For the text-containing cell, return its midpoint in (x, y) coordinate format. 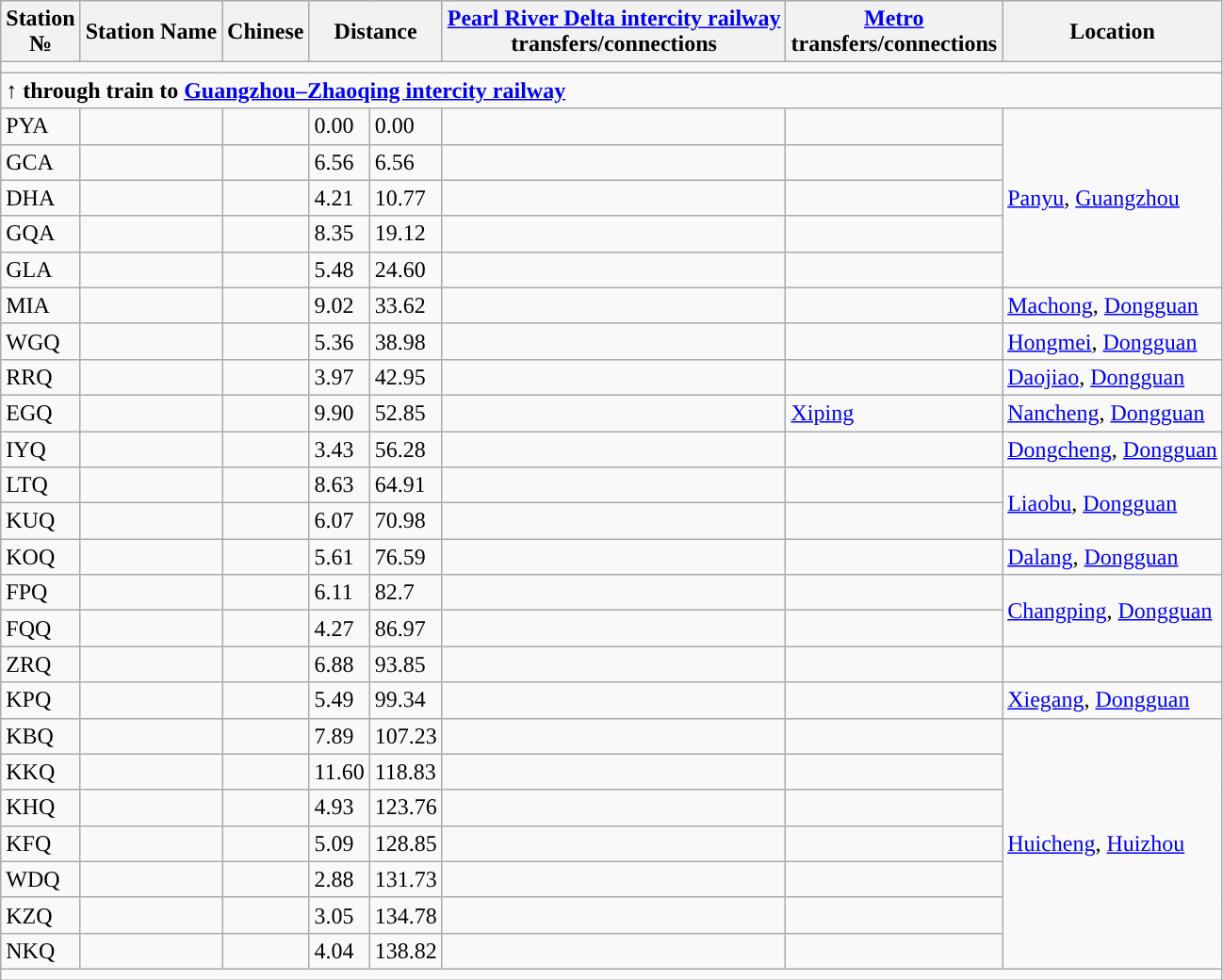
33.62 (405, 305)
76.59 (405, 557)
Station Name (151, 32)
Metrotransfers/connections (894, 32)
KHQ (41, 808)
3.05 (339, 915)
KUQ (41, 521)
WDQ (41, 879)
4.21 (339, 198)
KKQ (41, 772)
131.73 (405, 879)
Location (1113, 32)
Huicheng, Huizhou (1113, 843)
KOQ (41, 557)
8.35 (339, 234)
107.23 (405, 736)
Daojiao, Dongguan (1113, 377)
Pearl River Delta intercity railway transfers/connections (614, 32)
56.28 (405, 449)
86.97 (405, 629)
3.43 (339, 449)
DHA (41, 198)
KBQ (41, 736)
GCA (41, 162)
Distance (375, 32)
99.34 (405, 700)
6.07 (339, 521)
5.48 (339, 269)
GLA (41, 269)
5.49 (339, 700)
24.60 (405, 269)
PYA (41, 126)
9.90 (339, 413)
↑ through train to Guangzhou–Zhaoqing intercity railway (612, 90)
4.04 (339, 951)
Dongcheng, Dongguan (1113, 449)
Machong, Dongguan (1113, 305)
FPQ (41, 593)
11.60 (339, 772)
6.11 (339, 593)
38.98 (405, 341)
Chinese (266, 32)
64.91 (405, 485)
70.98 (405, 521)
5.09 (339, 843)
93.85 (405, 664)
KZQ (41, 915)
Station№ (41, 32)
3.97 (339, 377)
4.93 (339, 808)
5.36 (339, 341)
134.78 (405, 915)
5.61 (339, 557)
MIA (41, 305)
ZRQ (41, 664)
WGQ (41, 341)
Dalang, Dongguan (1113, 557)
FQQ (41, 629)
IYQ (41, 449)
7.89 (339, 736)
KPQ (41, 700)
RRQ (41, 377)
NKQ (41, 951)
GQA (41, 234)
Nancheng, Dongguan (1113, 413)
Panyu, Guangzhou (1113, 198)
82.7 (405, 593)
123.76 (405, 808)
Hongmei, Dongguan (1113, 341)
Liaobu, Dongguan (1113, 503)
EGQ (41, 413)
138.82 (405, 951)
118.83 (405, 772)
Xiegang, Dongguan (1113, 700)
6.88 (339, 664)
KFQ (41, 843)
128.85 (405, 843)
Changping, Dongguan (1113, 611)
10.77 (405, 198)
Xiping (894, 413)
42.95 (405, 377)
4.27 (339, 629)
9.02 (339, 305)
52.85 (405, 413)
8.63 (339, 485)
2.88 (339, 879)
19.12 (405, 234)
LTQ (41, 485)
